Extract the [x, y] coordinate from the center of the cell holding the provided text.  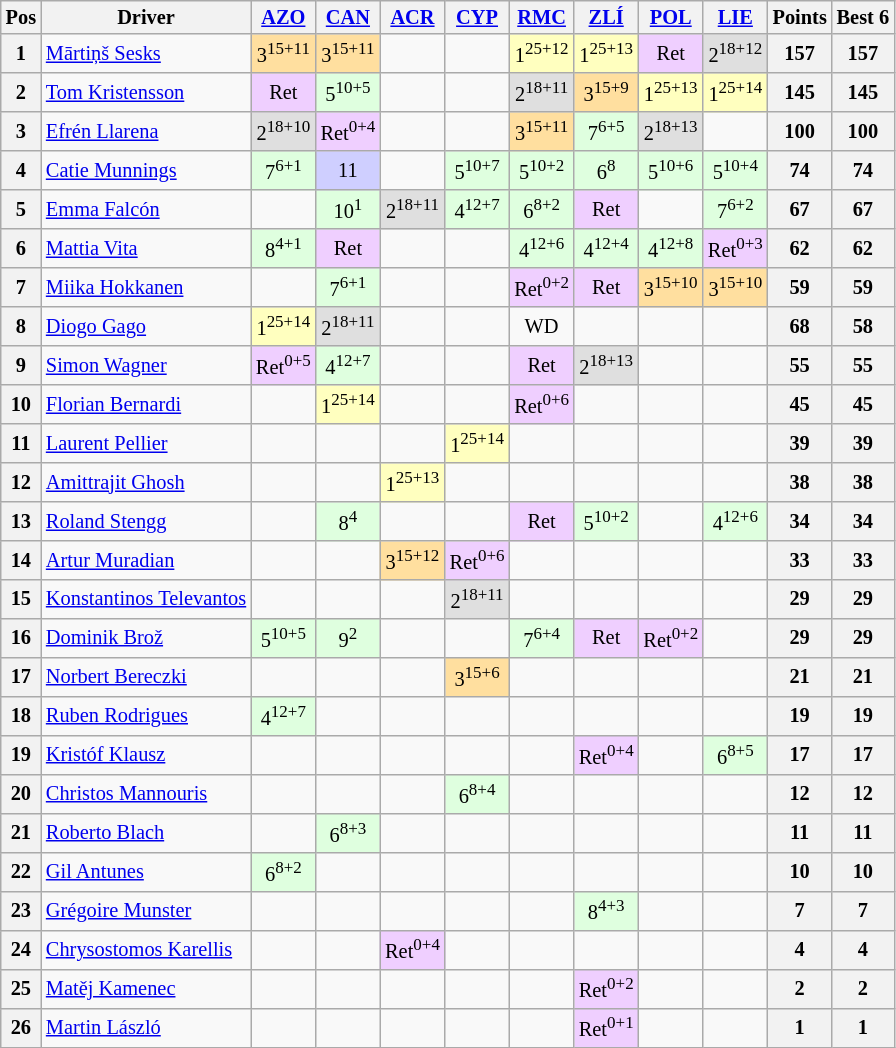
76+4 [542, 638]
CAN [348, 17]
16 [21, 638]
14 [21, 560]
WD [542, 326]
68+5 [736, 754]
Konstantinos Televantos [146, 598]
Amittrajit Ghosh [146, 482]
68+3 [348, 832]
15 [21, 598]
Mattia Vita [146, 248]
Chrysostomos Karellis [146, 950]
Matěj Kamenec [146, 988]
218+10 [284, 132]
84+3 [606, 910]
Efrén Llarena [146, 132]
58 [863, 326]
101 [348, 210]
5 [21, 210]
Christos Mannouris [146, 794]
Grégoire Munster [146, 910]
Dominik Brož [146, 638]
Mārtiņš Sesks [146, 54]
Pos [21, 17]
218+12 [736, 54]
Artur Muradian [146, 560]
CYP [478, 17]
125+12 [542, 54]
Ret0+1 [606, 1028]
ZLÍ [606, 17]
Miika Hokkanen [146, 288]
Ret0+5 [284, 366]
23 [21, 910]
Emma Falcón [146, 210]
6 [21, 248]
510+4 [736, 170]
Roland Stengg [146, 520]
22 [21, 872]
AZO [284, 17]
8 [21, 326]
18 [21, 716]
92 [348, 638]
412+8 [670, 248]
RMC [542, 17]
Driver [146, 17]
ACR [412, 17]
76+2 [736, 210]
25 [21, 988]
68+4 [478, 794]
315+9 [606, 92]
76+5 [606, 132]
Diogo Gago [146, 326]
20 [21, 794]
Roberto Blach [146, 832]
Catie Munnings [146, 170]
315+12 [412, 560]
Gil Antunes [146, 872]
510+7 [478, 170]
13 [21, 520]
412+4 [606, 248]
Ret0+3 [736, 248]
Florian Bernardi [146, 404]
3 [21, 132]
Martin László [146, 1028]
84 [348, 520]
Best 6 [863, 17]
24 [21, 950]
9 [21, 366]
POL [670, 17]
315+6 [478, 676]
84+1 [284, 248]
LIE [736, 17]
26 [21, 1028]
Simon Wagner [146, 366]
510+6 [670, 170]
Points [800, 17]
Kristóf Klausz [146, 754]
Laurent Pellier [146, 444]
Tom Kristensson [146, 92]
Norbert Bereczki [146, 676]
Ruben Rodrigues [146, 716]
